Scan for the cell matching the given text and deliver its (X, Y) coordinate at center. 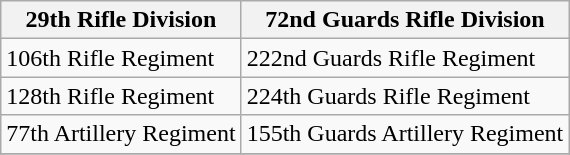
128th Rifle Regiment (121, 96)
29th Rifle Division (121, 20)
77th Artillery Regiment (121, 134)
72nd Guards Rifle Division (405, 20)
155th Guards Artillery Regiment (405, 134)
224th Guards Rifle Regiment (405, 96)
106th Rifle Regiment (121, 58)
222nd Guards Rifle Regiment (405, 58)
